Determine the [X, Y] coordinate at the center of the cell enclosing the given text.  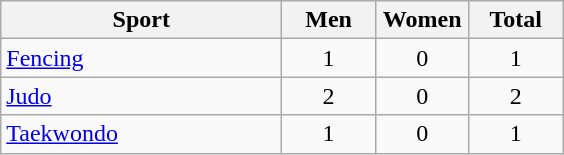
Judo [142, 96]
Women [422, 20]
Total [516, 20]
Sport [142, 20]
Fencing [142, 58]
Men [329, 20]
Taekwondo [142, 134]
